For the text-containing cell, return its midpoint in [x, y] coordinate format. 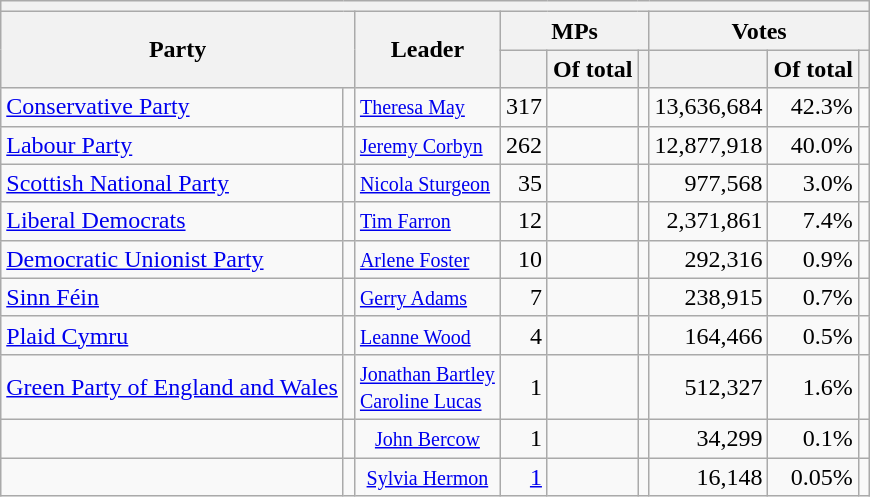
7.4% [813, 221]
Gerry Adams [427, 297]
Votes [759, 31]
16,148 [708, 477]
Liberal Democrats [172, 221]
7 [524, 297]
13,636,684 [708, 107]
0.05% [813, 477]
12 [524, 221]
40.0% [813, 145]
John Bercow [427, 438]
Leader [427, 50]
Sylvia Hermon [427, 477]
Democratic Unionist Party [172, 259]
Nicola Sturgeon [427, 183]
Green Party of England and Wales [172, 386]
35 [524, 183]
42.3% [813, 107]
0.5% [813, 335]
977,568 [708, 183]
Scottish National Party [172, 183]
Theresa May [427, 107]
Conservative Party [172, 107]
262 [524, 145]
0.1% [813, 438]
164,466 [708, 335]
Labour Party [172, 145]
1.6% [813, 386]
317 [524, 107]
Leanne Wood [427, 335]
292,316 [708, 259]
Jonathan BartleyCaroline Lucas [427, 386]
Party [178, 50]
Sinn Féin [172, 297]
4 [524, 335]
Arlene Foster [427, 259]
MPs [574, 31]
3.0% [813, 183]
Tim Farron [427, 221]
0.7% [813, 297]
Plaid Cymru [172, 335]
512,327 [708, 386]
238,915 [708, 297]
2,371,861 [708, 221]
Jeremy Corbyn [427, 145]
10 [524, 259]
0.9% [813, 259]
34,299 [708, 438]
12,877,918 [708, 145]
